Determine the (X, Y) coordinate at the center of the cell enclosing the given text.  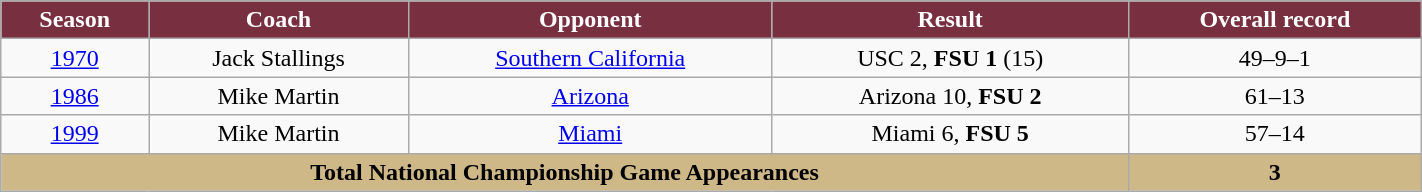
1970 (75, 58)
Southern California (590, 58)
61–13 (1274, 96)
1986 (75, 96)
Total National Championship Game Appearances (565, 172)
Miami (590, 134)
Result (950, 20)
Arizona 10, FSU 2 (950, 96)
Season (75, 20)
Coach (279, 20)
1999 (75, 134)
Jack Stallings (279, 58)
57–14 (1274, 134)
Overall record (1274, 20)
3 (1274, 172)
Miami 6, FSU 5 (950, 134)
USC 2, FSU 1 (15) (950, 58)
Opponent (590, 20)
Arizona (590, 96)
49–9–1 (1274, 58)
